Locate the cell with the specified text and output its [X, Y] center coordinate. 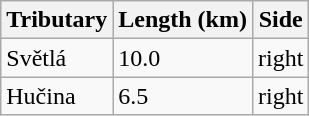
Tributary [57, 20]
6.5 [183, 96]
Světlá [57, 58]
Side [280, 20]
10.0 [183, 58]
Hučina [57, 96]
Length (km) [183, 20]
